Scan for the cell matching the given text and deliver its [x, y] coordinate at center. 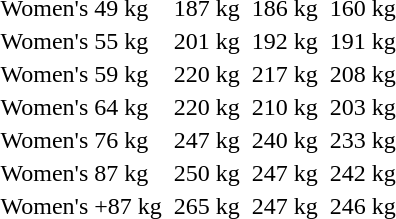
201 kg [206, 41]
250 kg [206, 173]
240 kg [284, 140]
210 kg [284, 107]
192 kg [284, 41]
217 kg [284, 74]
